Locate the cell with the specified text and output its [X, Y] center coordinate. 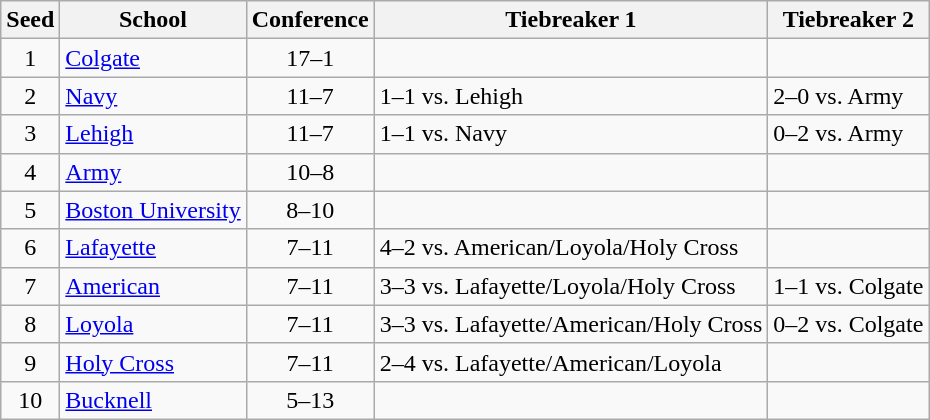
1–1 vs. Colgate [848, 286]
0–2 vs. Army [848, 134]
Conference [310, 20]
Holy Cross [153, 362]
Colgate [153, 58]
9 [30, 362]
Tiebreaker 2 [848, 20]
Lafayette [153, 248]
3 [30, 134]
4–2 vs. American/Loyola/Holy Cross [571, 248]
Bucknell [153, 400]
2 [30, 96]
Tiebreaker 1 [571, 20]
Seed [30, 20]
8–10 [310, 210]
Boston University [153, 210]
2–4 vs. Lafayette/American/Loyola [571, 362]
3–3 vs. Lafayette/Loyola/Holy Cross [571, 286]
1–1 vs. Navy [571, 134]
5 [30, 210]
Loyola [153, 324]
American [153, 286]
6 [30, 248]
Lehigh [153, 134]
17–1 [310, 58]
4 [30, 172]
8 [30, 324]
School [153, 20]
1 [30, 58]
1–1 vs. Lehigh [571, 96]
0–2 vs. Colgate [848, 324]
10 [30, 400]
10–8 [310, 172]
3–3 vs. Lafayette/American/Holy Cross [571, 324]
2–0 vs. Army [848, 96]
7 [30, 286]
Army [153, 172]
5–13 [310, 400]
Navy [153, 96]
